Output the (X, Y) coordinate of the center of the cell containing the given text.  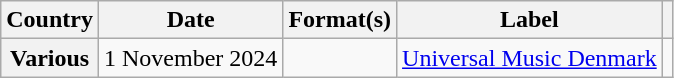
Label (530, 20)
1 November 2024 (190, 58)
Universal Music Denmark (530, 58)
Format(s) (340, 20)
Date (190, 20)
Various (50, 58)
Country (50, 20)
